Pinpoint the cell where the given text exists, returning its [X, Y] midpoint coordinate. 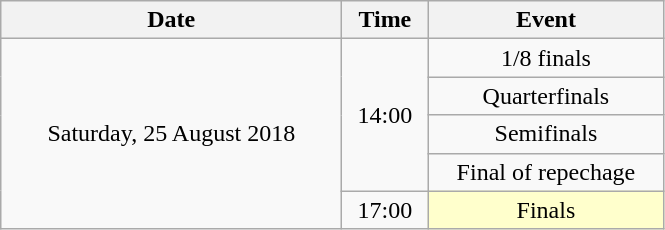
Event [546, 20]
Final of repechage [546, 172]
17:00 [385, 210]
Quarterfinals [546, 96]
Semifinals [546, 134]
1/8 finals [546, 58]
Date [172, 20]
Finals [546, 210]
14:00 [385, 115]
Saturday, 25 August 2018 [172, 134]
Time [385, 20]
